Find where the given text appears and provide that cell's center as (X, Y) coordinate. 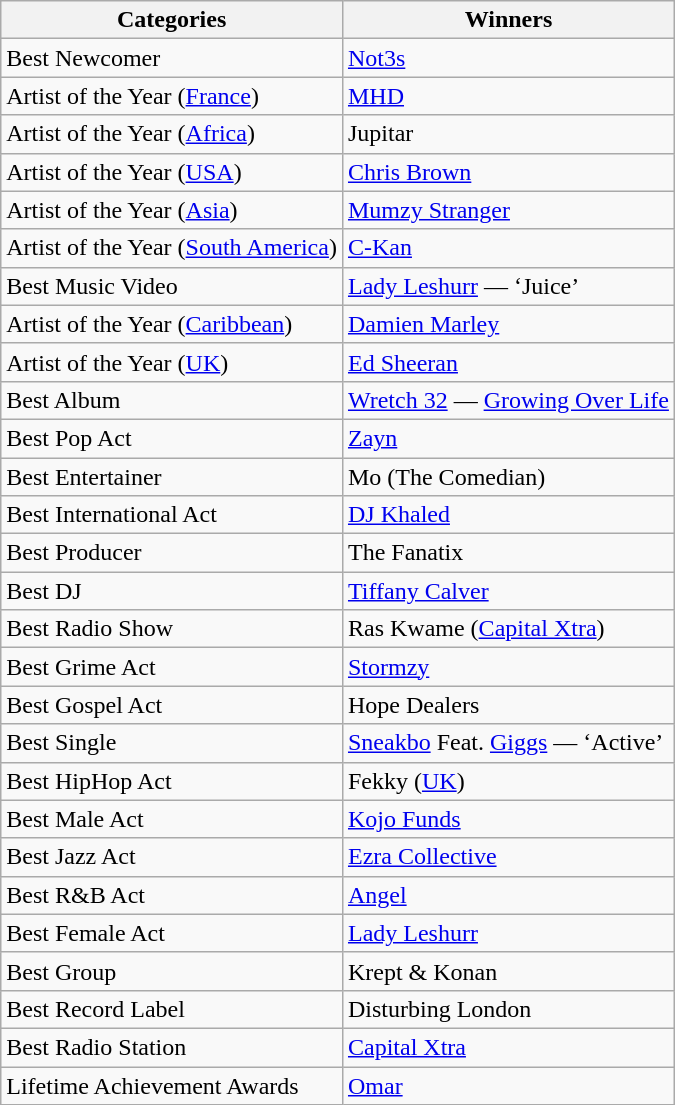
Krept & Konan (508, 971)
Best HipHop Act (172, 781)
Lady Leshurr (508, 933)
Fekky (UK) (508, 781)
Best Radio Show (172, 629)
Lady Leshurr — ‘Juice’ (508, 286)
Mo (The Comedian) (508, 477)
Angel (508, 895)
Best Jazz Act (172, 857)
Not3s (508, 58)
Best Producer (172, 553)
Best Gospel Act (172, 705)
Best Radio Station (172, 1047)
Best Record Label (172, 1009)
Zayn (508, 438)
Ras Kwame (Capital Xtra) (508, 629)
Lifetime Achievement Awards (172, 1085)
Capital Xtra (508, 1047)
The Fanatix (508, 553)
Best DJ (172, 591)
Best R&B Act (172, 895)
Tiffany Calver (508, 591)
Winners (508, 20)
C-Kan (508, 248)
Wretch 32 — Growing Over Life (508, 400)
MHD (508, 96)
Kojo Funds (508, 819)
Best Group (172, 971)
Artist of the Year (UK) (172, 362)
Best Album (172, 400)
Artist of the Year (France) (172, 96)
Artist of the Year (USA) (172, 172)
Omar (508, 1085)
Best Female Act (172, 933)
Chris Brown (508, 172)
Best Pop Act (172, 438)
Disturbing London (508, 1009)
Mumzy Stranger (508, 210)
Best Music Video (172, 286)
Jupitar (508, 134)
Best International Act (172, 515)
Artist of the Year (Caribbean) (172, 324)
DJ Khaled (508, 515)
Categories (172, 20)
Ezra Collective (508, 857)
Hope Dealers (508, 705)
Sneakbo Feat. Giggs — ‘Active’ (508, 743)
Best Single (172, 743)
Stormzy (508, 667)
Best Entertainer (172, 477)
Artist of the Year (Asia) (172, 210)
Best Male Act (172, 819)
Artist of the Year (Africa) (172, 134)
Ed Sheeran (508, 362)
Damien Marley (508, 324)
Best Grime Act (172, 667)
Best Newcomer (172, 58)
Artist of the Year (South America) (172, 248)
